Determine the (X, Y) coordinate at the center of the cell enclosing the given text.  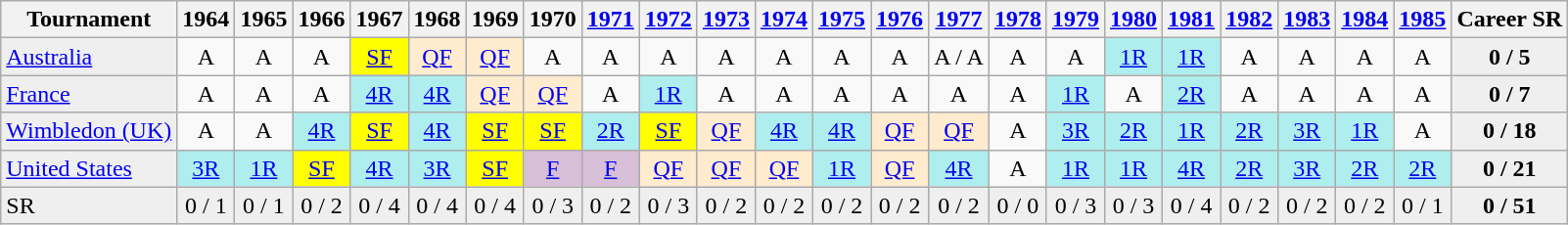
France (89, 94)
0 / 51 (1509, 205)
1970 (552, 20)
1984 (1364, 20)
1966 (321, 20)
0 / 5 (1509, 57)
0 / 0 (1018, 205)
1969 (495, 20)
1977 (959, 20)
1985 (1423, 20)
0 / 7 (1509, 94)
1974 (783, 20)
1976 (900, 20)
0 / 21 (1509, 168)
1964 (206, 20)
SR (89, 205)
United States (89, 168)
1968 (437, 20)
Wimbledon (UK) (89, 131)
1973 (726, 20)
1975 (842, 20)
1979 (1075, 20)
A / A (959, 57)
1980 (1133, 20)
1972 (668, 20)
1981 (1192, 20)
Australia (89, 57)
1971 (611, 20)
Career SR (1509, 20)
0 / 18 (1509, 131)
1978 (1018, 20)
1983 (1308, 20)
1982 (1249, 20)
1965 (264, 20)
Tournament (89, 20)
1967 (380, 20)
